From the cell containing the given text, extract its center point as [X, Y] coordinate. 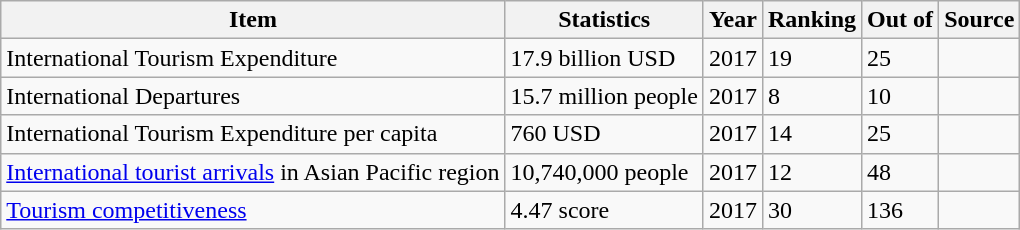
17.9 billion USD [604, 58]
Source [980, 20]
International Tourism Expenditure per capita [253, 134]
10,740,000 people [604, 172]
136 [900, 210]
Ranking [812, 20]
8 [812, 96]
10 [900, 96]
International tourist arrivals in Asian Pacific region [253, 172]
Tourism competitiveness [253, 210]
Year [732, 20]
48 [900, 172]
Out of [900, 20]
International Tourism Expenditure [253, 58]
760 USD [604, 134]
12 [812, 172]
Item [253, 20]
14 [812, 134]
30 [812, 210]
4.47 score [604, 210]
International Departures [253, 96]
19 [812, 58]
15.7 million people [604, 96]
Statistics [604, 20]
